For the text-containing cell, return its midpoint in [x, y] coordinate format. 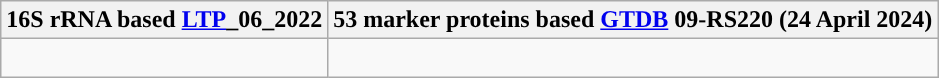
53 marker proteins based GTDB 09-RS220 (24 April 2024) [633, 20]
16S rRNA based LTP_06_2022 [164, 20]
